Return the [X, Y] coordinate for the center point of the cell that contains the specified text.  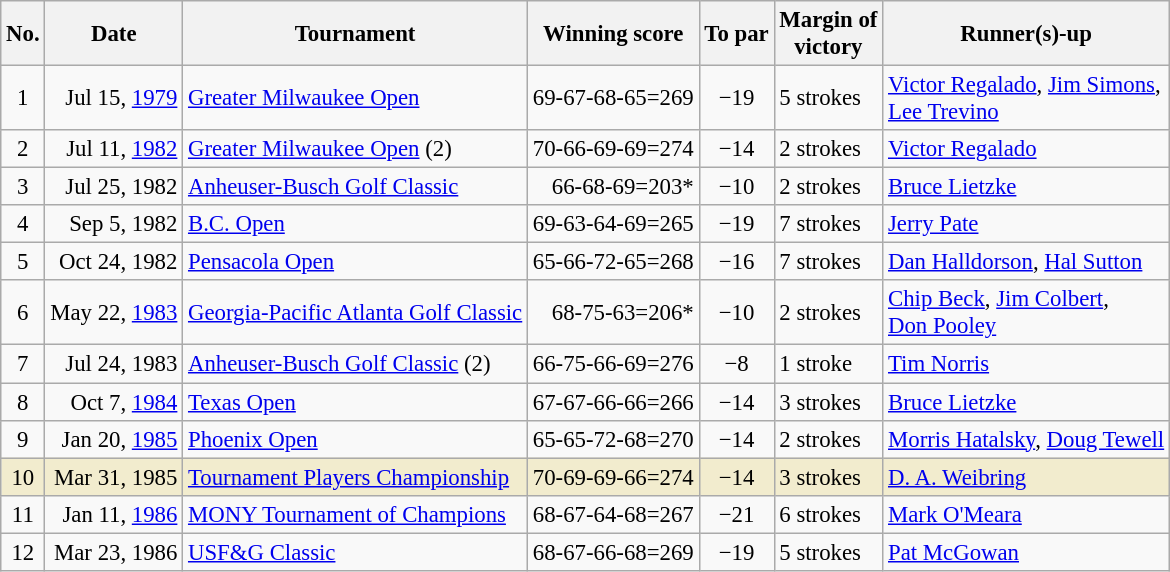
9 [23, 439]
Victor Regalado, Jim Simons, Lee Trevino [1026, 98]
Sep 5, 1982 [114, 224]
Anheuser-Busch Golf Classic (2) [356, 364]
Tim Norris [1026, 364]
Mar 23, 1986 [114, 552]
68-75-63=206* [614, 312]
Jul 15, 1979 [114, 98]
Mar 31, 1985 [114, 477]
70-69-69-66=274 [614, 477]
Morris Hatalsky, Doug Tewell [1026, 439]
Texas Open [356, 402]
Oct 7, 1984 [114, 402]
4 [23, 224]
7 [23, 364]
67-67-66-66=266 [614, 402]
Pat McGowan [1026, 552]
Jerry Pate [1026, 224]
65-66-72-65=268 [614, 262]
−16 [736, 262]
−21 [736, 514]
68-67-64-68=267 [614, 514]
70-66-69-69=274 [614, 149]
−8 [736, 364]
USF&G Classic [356, 552]
Mark O'Meara [1026, 514]
3 [23, 187]
66-68-69=203* [614, 187]
Tournament Players Championship [356, 477]
Georgia-Pacific Atlanta Golf Classic [356, 312]
Chip Beck, Jim Colbert, Don Pooley [1026, 312]
Jan 20, 1985 [114, 439]
11 [23, 514]
Anheuser-Busch Golf Classic [356, 187]
66-75-66-69=276 [614, 364]
Jul 24, 1983 [114, 364]
Oct 24, 1982 [114, 262]
2 [23, 149]
Jul 25, 1982 [114, 187]
6 strokes [828, 514]
Greater Milwaukee Open (2) [356, 149]
12 [23, 552]
No. [23, 34]
Winning score [614, 34]
Dan Halldorson, Hal Sutton [1026, 262]
65-65-72-68=270 [614, 439]
Jan 11, 1986 [114, 514]
69-67-68-65=269 [614, 98]
Greater Milwaukee Open [356, 98]
8 [23, 402]
B.C. Open [356, 224]
May 22, 1983 [114, 312]
Margin ofvictory [828, 34]
1 [23, 98]
5 [23, 262]
10 [23, 477]
Jul 11, 1982 [114, 149]
MONY Tournament of Champions [356, 514]
D. A. Weibring [1026, 477]
Phoenix Open [356, 439]
69-63-64-69=265 [614, 224]
To par [736, 34]
Date [114, 34]
6 [23, 312]
1 stroke [828, 364]
Runner(s)-up [1026, 34]
Victor Regalado [1026, 149]
Tournament [356, 34]
Pensacola Open [356, 262]
68-67-66-68=269 [614, 552]
